For the text-containing cell, return its midpoint in (x, y) coordinate format. 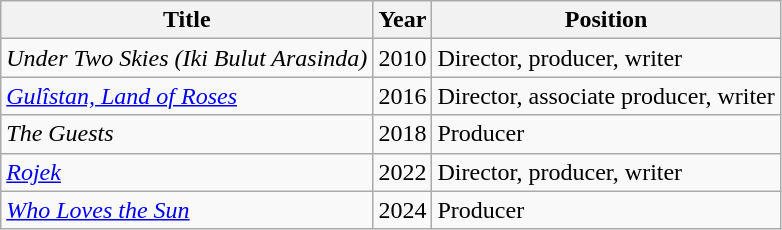
2016 (402, 96)
Rojek (187, 172)
Director, associate producer, writer (606, 96)
Under Two Skies (Iki Bulut Arasinda) (187, 58)
Gulîstan, Land of Roses (187, 96)
Who Loves the Sun (187, 210)
2010 (402, 58)
2018 (402, 134)
Title (187, 20)
Year (402, 20)
The Guests (187, 134)
2022 (402, 172)
Position (606, 20)
2024 (402, 210)
